Locate the cell with the specified text and output its (x, y) center coordinate. 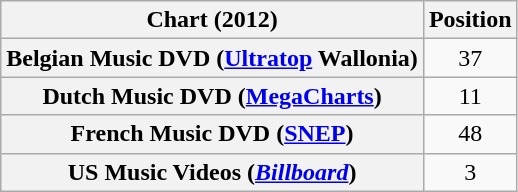
Dutch Music DVD (MegaCharts) (212, 96)
48 (470, 134)
11 (470, 96)
37 (470, 58)
Position (470, 20)
French Music DVD (SNEP) (212, 134)
3 (470, 172)
Chart (2012) (212, 20)
US Music Videos (Billboard) (212, 172)
Belgian Music DVD (Ultratop Wallonia) (212, 58)
